From the cell containing the given text, extract its center point as [X, Y] coordinate. 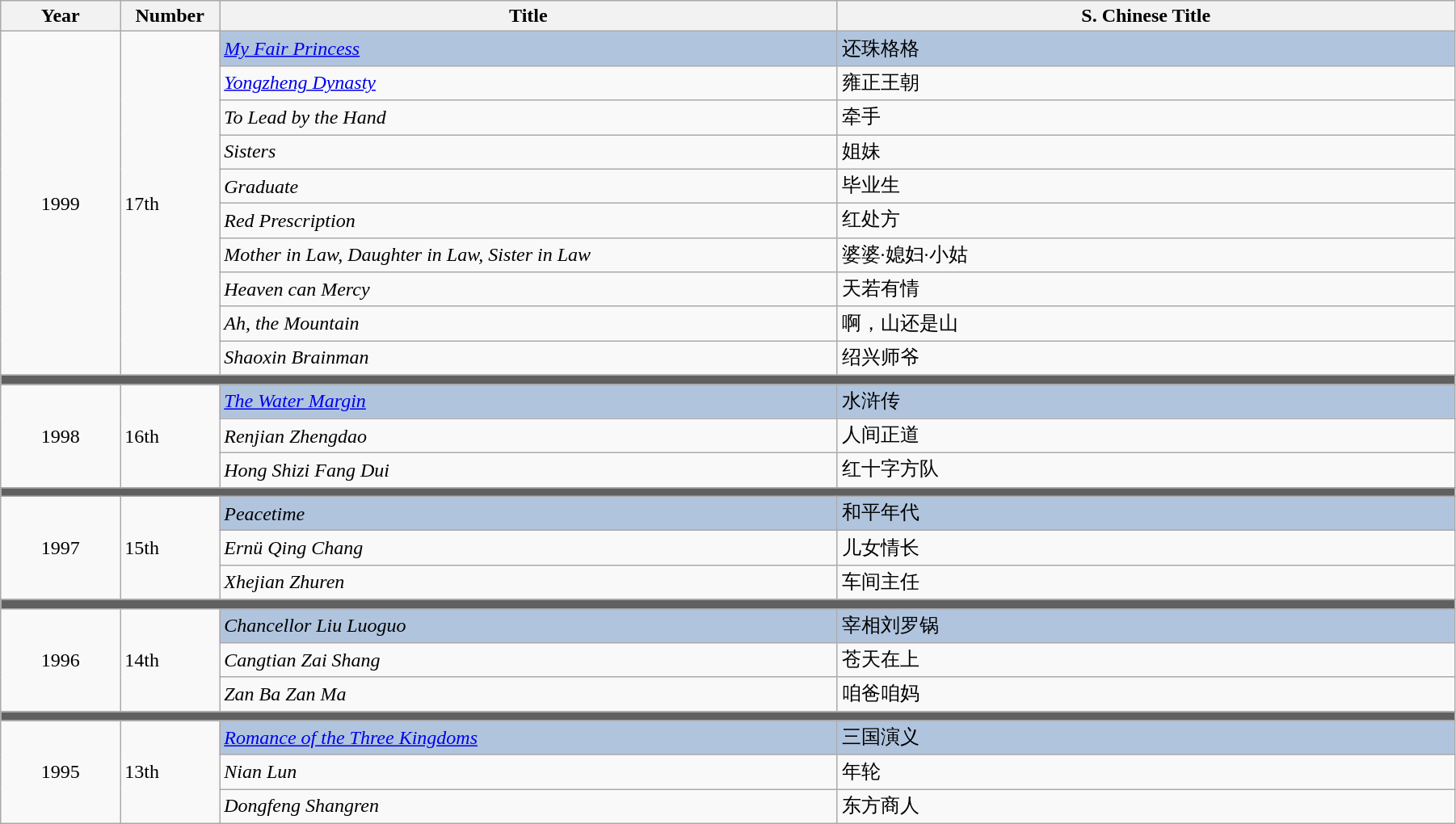
Chancellor Liu Luoguo [528, 625]
14th [170, 660]
牵手 [1146, 118]
毕业生 [1146, 186]
1998 [61, 436]
人间正道 [1146, 436]
儿女情长 [1146, 548]
红十字方队 [1146, 470]
Nian Lun [528, 772]
Ernü Qing Chang [528, 548]
Sisters [528, 152]
1996 [61, 660]
苍天在上 [1146, 661]
和平年代 [1146, 514]
Ah, the Mountain [528, 323]
婆婆·媳妇·小姑 [1146, 255]
The Water Margin [528, 402]
1997 [61, 548]
Title [528, 16]
车间主任 [1146, 582]
Mother in Law, Daughter in Law, Sister in Law [528, 255]
姐妹 [1146, 152]
13th [170, 772]
还珠格格 [1146, 48]
年轮 [1146, 772]
Shaoxin Brainman [528, 359]
Romance of the Three Kingdoms [528, 738]
Dongfeng Shangren [528, 806]
Year [61, 16]
1995 [61, 772]
Renjian Zhengdao [528, 436]
绍兴师爷 [1146, 359]
Yongzheng Dynasty [528, 82]
三国演义 [1146, 738]
Graduate [528, 186]
S. Chinese Title [1146, 16]
水浒传 [1146, 402]
My Fair Princess [528, 48]
Heaven can Mercy [528, 289]
16th [170, 436]
雍正王朝 [1146, 82]
咱爸咱妈 [1146, 695]
宰相刘罗锅 [1146, 625]
东方商人 [1146, 806]
Xhejian Zhuren [528, 582]
Red Prescription [528, 221]
15th [170, 548]
Cangtian Zai Shang [528, 661]
红处方 [1146, 221]
啊，山还是山 [1146, 323]
Number [170, 16]
Hong Shizi Fang Dui [528, 470]
1999 [61, 204]
Zan Ba Zan Ma [528, 695]
天若有情 [1146, 289]
17th [170, 204]
Peacetime [528, 514]
To Lead by the Hand [528, 118]
